Determine the [x, y] coordinate at the center of the cell enclosing the given text.  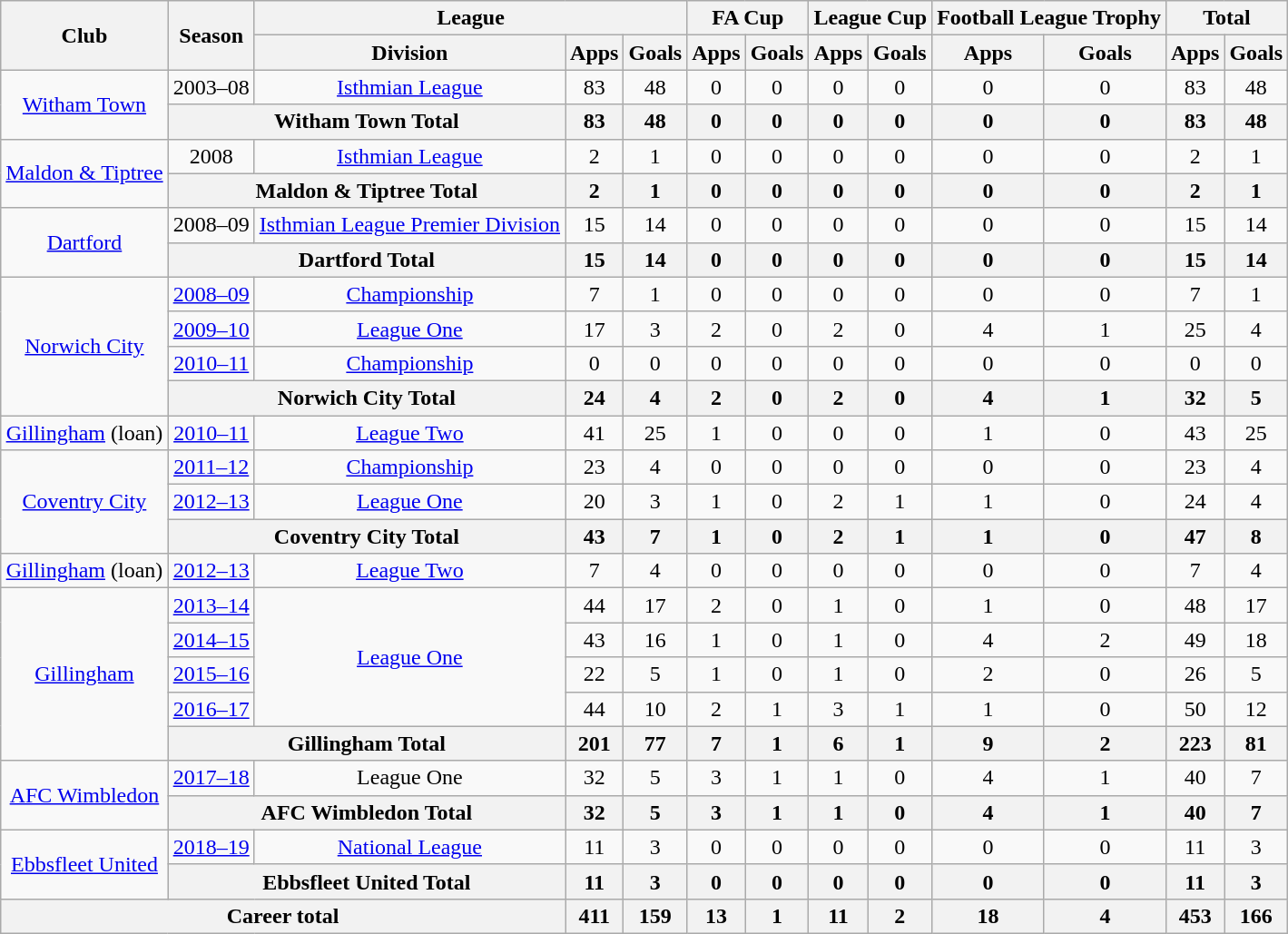
AFC Wimbledon Total [367, 812]
Maldon & Tiptree [84, 173]
FA Cup [748, 18]
Witham Town [84, 104]
411 [595, 916]
8 [1256, 536]
2014–15 [211, 640]
Norwich City Total [367, 398]
Maldon & Tiptree Total [367, 191]
League Cup [870, 18]
Ebbsfleet United [84, 864]
Norwich City [84, 346]
159 [655, 916]
20 [595, 502]
201 [595, 743]
49 [1195, 640]
AFC Wimbledon [84, 795]
166 [1256, 916]
Coventry City Total [367, 536]
50 [1195, 709]
16 [655, 640]
2009–10 [211, 329]
223 [1195, 743]
2003–08 [211, 87]
2015–16 [211, 674]
13 [716, 916]
2018–19 [211, 847]
9 [988, 743]
Isthmian League Premier Division [409, 225]
2013–14 [211, 605]
453 [1195, 916]
26 [1195, 674]
Club [84, 35]
12 [1256, 709]
Season [211, 35]
Dartford Total [367, 260]
Dartford [84, 242]
Witham Town Total [367, 122]
League [470, 18]
41 [595, 433]
47 [1195, 536]
Ebbsfleet United Total [367, 881]
6 [839, 743]
National League [409, 847]
2017–18 [211, 778]
Total [1226, 18]
2008 [211, 156]
Coventry City [84, 502]
81 [1256, 743]
Division [409, 53]
Gillingham Total [367, 743]
Career total [283, 916]
Gillingham [84, 674]
Football League Trophy [1049, 18]
2016–17 [211, 709]
2011–12 [211, 467]
22 [595, 674]
77 [655, 743]
10 [655, 709]
